Search for the cell housing the specified text and yield its [X, Y] center coordinate. 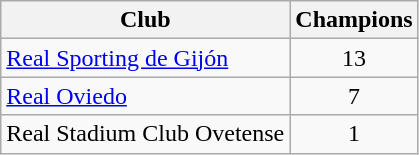
Real Stadium Club Ovetense [146, 134]
Real Sporting de Gijón [146, 58]
1 [354, 134]
Club [146, 20]
7 [354, 96]
Real Oviedo [146, 96]
13 [354, 58]
Champions [354, 20]
